Search for the cell housing the specified text and yield its [X, Y] center coordinate. 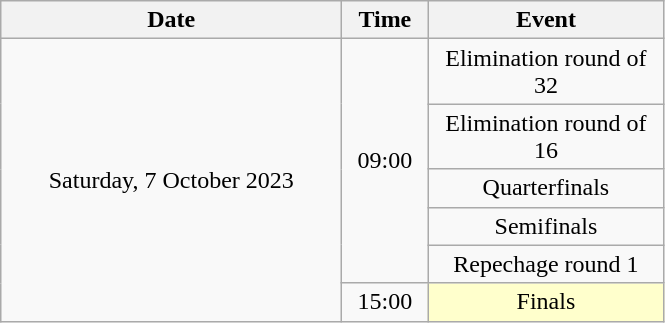
Quarterfinals [546, 188]
15:00 [385, 302]
Finals [546, 302]
Event [546, 20]
Time [385, 20]
Semifinals [546, 226]
Repechage round 1 [546, 264]
Saturday, 7 October 2023 [172, 180]
09:00 [385, 161]
Date [172, 20]
Elimination round of 16 [546, 136]
Elimination round of 32 [546, 72]
